Output the (x, y) coordinate of the center of the cell containing the given text.  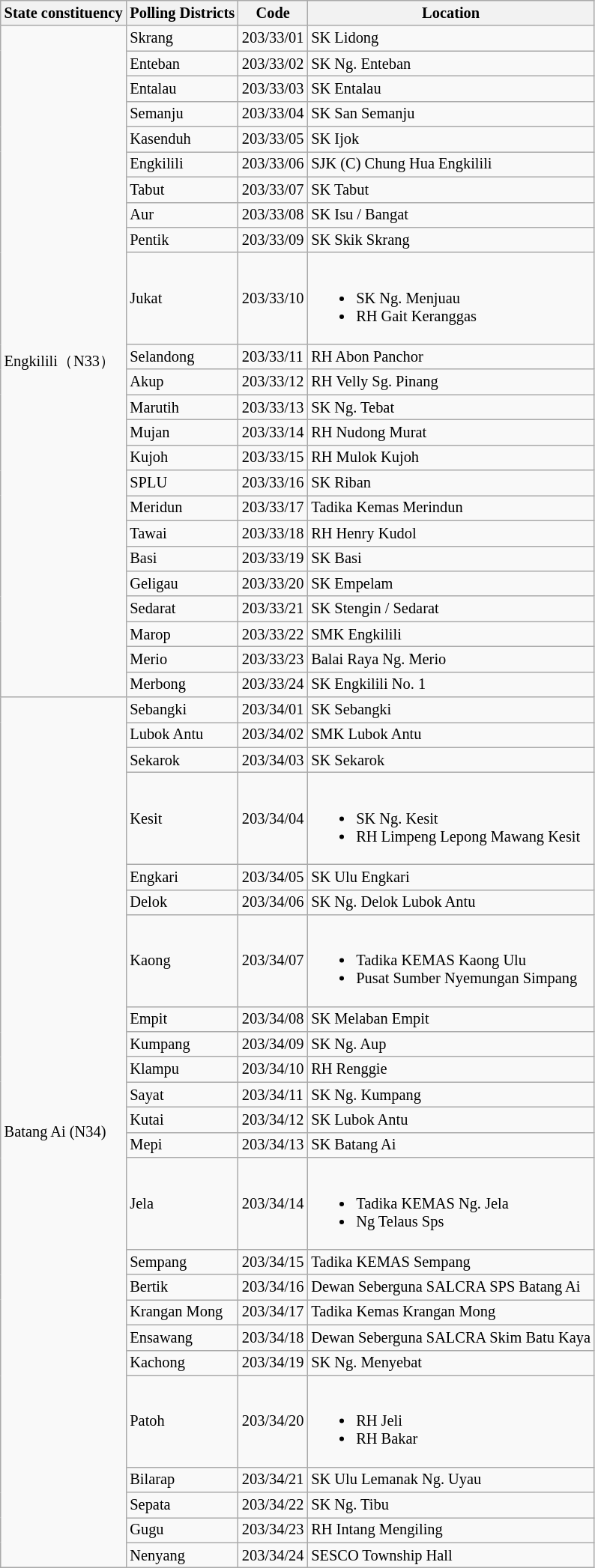
Engkilili（N33） (64, 361)
SK Ng. Tibu (451, 1504)
203/33/01 (273, 38)
203/33/19 (273, 559)
Empit (182, 1019)
SK Batang Ai (451, 1145)
Kumpang (182, 1044)
Skrang (182, 38)
Selandong (182, 356)
Tadika KEMAS Sempang (451, 1262)
203/33/04 (273, 114)
RH JeliRH Bakar (451, 1420)
203/34/14 (273, 1203)
Kutai (182, 1119)
SK Entalau (451, 88)
203/34/06 (273, 902)
SK Ng. Kumpang (451, 1095)
Tadika KEMAS Ng. JelaNg Telaus Sps (451, 1203)
Merbong (182, 684)
Engkilili (182, 164)
SK Ng. KesitRH Limpeng Lepong Mawang Kesit (451, 818)
Basi (182, 559)
RH Velly Sg. Pinang (451, 382)
SK Ng. Menyebat (451, 1363)
SK Ng. Enteban (451, 64)
203/34/07 (273, 960)
Patoh (182, 1420)
203/33/02 (273, 64)
Jukat (182, 298)
203/33/12 (273, 382)
RH Henry Kudol (451, 533)
Location (451, 13)
203/33/08 (273, 215)
Sedarat (182, 609)
SK Sebangki (451, 710)
Tawai (182, 533)
203/34/23 (273, 1530)
SK Tabut (451, 189)
Kujoh (182, 458)
SK Melaban Empit (451, 1019)
Sayat (182, 1095)
203/34/09 (273, 1044)
Kesit (182, 818)
SK Ng. Delok Lubok Antu (451, 902)
203/34/02 (273, 735)
Dewan Seberguna SALCRA SPS Batang Ai (451, 1287)
203/34/17 (273, 1312)
203/34/03 (273, 760)
203/33/24 (273, 684)
Pentik (182, 240)
Engkari (182, 877)
203/34/04 (273, 818)
SK Ijok (451, 139)
203/33/14 (273, 432)
Nenyang (182, 1555)
SK Riban (451, 483)
203/33/09 (273, 240)
Bertik (182, 1287)
Sepata (182, 1504)
203/33/22 (273, 634)
Tadika Kemas Krangan Mong (451, 1312)
Meridun (182, 508)
203/34/20 (273, 1420)
SK Ulu Engkari (451, 877)
SK Stengin / Sedarat (451, 609)
203/33/07 (273, 189)
203/34/01 (273, 710)
SK Lubok Antu (451, 1119)
RH Nudong Murat (451, 432)
SK Lidong (451, 38)
Klampu (182, 1069)
SK Skik Skrang (451, 240)
Polling Districts (182, 13)
Code (273, 13)
203/34/22 (273, 1504)
SMK Engkilili (451, 634)
Geligau (182, 583)
203/33/16 (273, 483)
203/34/19 (273, 1363)
203/33/17 (273, 508)
SJK (C) Chung Hua Engkilili (451, 164)
203/34/15 (273, 1262)
Sebangki (182, 710)
Kasenduh (182, 139)
203/33/23 (273, 659)
203/34/13 (273, 1145)
Krangan Mong (182, 1312)
203/33/03 (273, 88)
Bilarap (182, 1480)
203/34/12 (273, 1119)
203/34/18 (273, 1337)
203/33/10 (273, 298)
203/33/11 (273, 356)
Jela (182, 1203)
203/33/15 (273, 458)
SK Ng. Aup (451, 1044)
RH Renggie (451, 1069)
Enteban (182, 64)
203/33/20 (273, 583)
203/34/21 (273, 1480)
Tadika KEMAS Kaong UluPusat Sumber Nyemungan Simpang (451, 960)
Marop (182, 634)
SK Isu / Bangat (451, 215)
203/33/18 (273, 533)
Kaong (182, 960)
Lubok Antu (182, 735)
SPLU (182, 483)
Kachong (182, 1363)
Mujan (182, 432)
RH Intang Mengiling (451, 1530)
Semanju (182, 114)
RH Abon Panchor (451, 356)
SK Ng. MenjuauRH Gait Keranggas (451, 298)
Mepi (182, 1145)
Balai Raya Ng. Merio (451, 659)
SK Basi (451, 559)
SK Ulu Lemanak Ng. Uyau (451, 1480)
Batang Ai (N34) (64, 1132)
Tabut (182, 189)
Entalau (182, 88)
203/34/11 (273, 1095)
203/34/16 (273, 1287)
SK Ng. Tebat (451, 407)
State constituency (64, 13)
Marutih (182, 407)
Dewan Seberguna SALCRA Skim Batu Kaya (451, 1337)
203/33/05 (273, 139)
Akup (182, 382)
Sempang (182, 1262)
RH Mulok Kujoh (451, 458)
Aur (182, 215)
SESCO Township Hall (451, 1555)
203/34/08 (273, 1019)
203/34/10 (273, 1069)
Gugu (182, 1530)
203/34/05 (273, 877)
SMK Lubok Antu (451, 735)
SK Sekarok (451, 760)
203/33/06 (273, 164)
203/34/24 (273, 1555)
Tadika Kemas Merindun (451, 508)
203/33/21 (273, 609)
Merio (182, 659)
203/33/13 (273, 407)
SK Empelam (451, 583)
SK San Semanju (451, 114)
Ensawang (182, 1337)
SK Engkilili No. 1 (451, 684)
Sekarok (182, 760)
Delok (182, 902)
